Locate the cell with the specified text and output its [x, y] center coordinate. 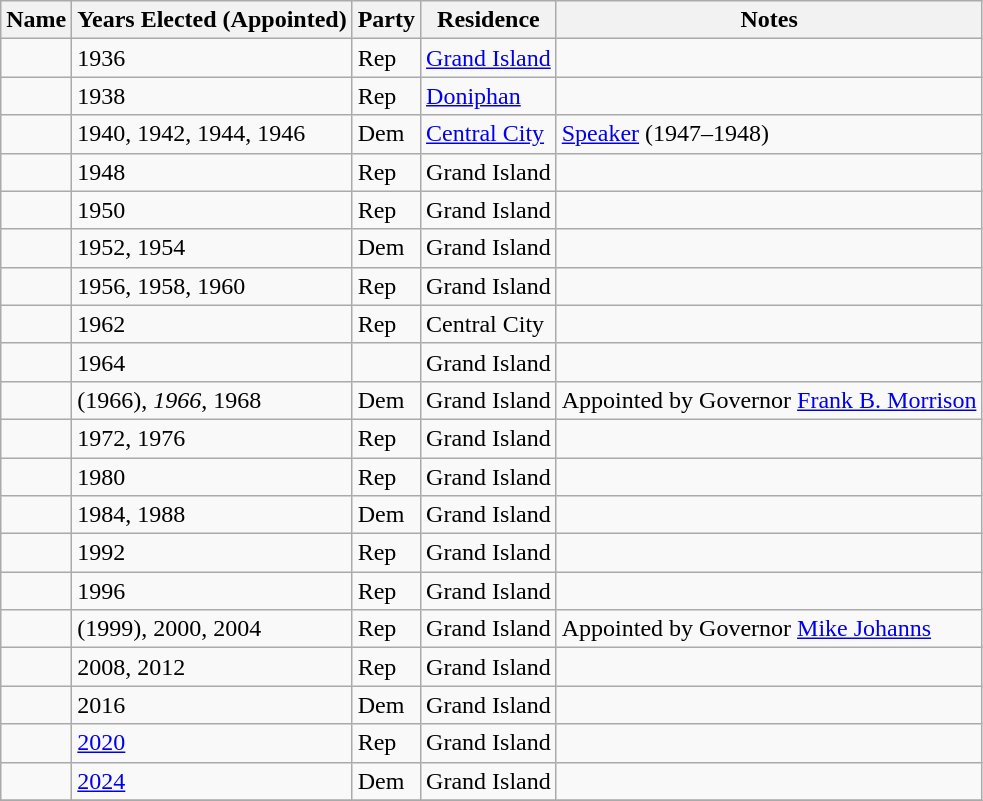
2024 [212, 781]
1996 [212, 591]
1940, 1942, 1944, 1946 [212, 134]
1992 [212, 553]
1938 [212, 96]
2016 [212, 705]
Residence [489, 20]
1948 [212, 172]
Appointed by Governor Mike Johanns [769, 629]
1950 [212, 210]
1952, 1954 [212, 248]
1972, 1976 [212, 438]
Notes [769, 20]
1936 [212, 58]
1956, 1958, 1960 [212, 286]
(1966), 1966, 1968 [212, 400]
Doniphan [489, 96]
1984, 1988 [212, 515]
1962 [212, 324]
2008, 2012 [212, 667]
Appointed by Governor Frank B. Morrison [769, 400]
Name [36, 20]
Years Elected (Appointed) [212, 20]
2020 [212, 743]
Speaker (1947–1948) [769, 134]
1964 [212, 362]
1980 [212, 477]
(1999), 2000, 2004 [212, 629]
Party [386, 20]
